Extract the [x, y] coordinate from the center of the cell holding the provided text.  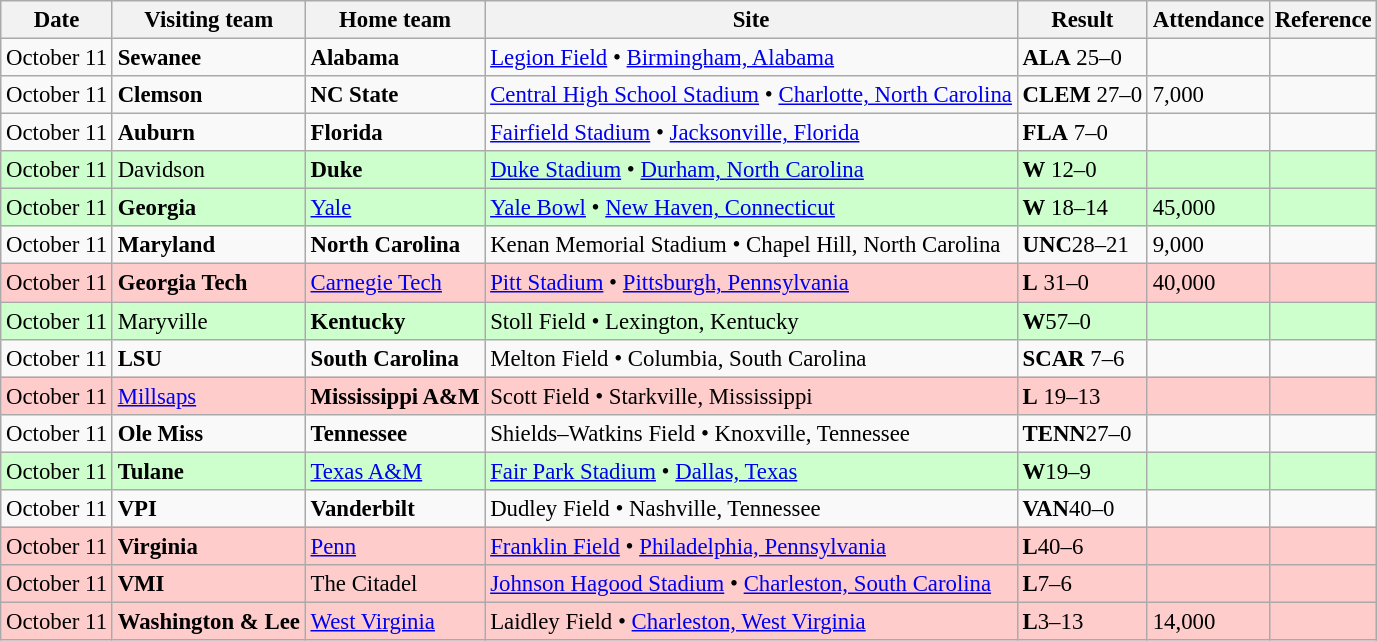
Tennessee [395, 433]
Clemson [208, 95]
L7–6 [1082, 584]
L3–13 [1082, 621]
40,000 [1208, 283]
Johnson Hagood Stadium • Charleston, South Carolina [751, 584]
Tulane [208, 471]
Duke Stadium • Durham, North Carolina [751, 170]
VMI [208, 584]
Central High School Stadium • Charlotte, North Carolina [751, 95]
Pitt Stadium • Pittsburgh, Pennsylvania [751, 283]
Washington & Lee [208, 621]
14,000 [1208, 621]
Duke [395, 170]
Millsaps [208, 396]
UNC28–21 [1082, 245]
W57–0 [1082, 321]
45,000 [1208, 208]
Result [1082, 20]
Scott Field • Starkville, Mississippi [751, 396]
Carnegie Tech [395, 283]
Yale Bowl • New Haven, Connecticut [751, 208]
Laidley Field • Charleston, West Virginia [751, 621]
LSU [208, 358]
Texas A&M [395, 471]
TENN27–0 [1082, 433]
Mississippi A&M [395, 396]
VAN40–0 [1082, 509]
W 18–14 [1082, 208]
Shields–Watkins Field • Knoxville, Tennessee [751, 433]
Davidson [208, 170]
Kentucky [395, 321]
ALA 25–0 [1082, 58]
Dudley Field • Nashville, Tennessee [751, 509]
9,000 [1208, 245]
Site [751, 20]
Kenan Memorial Stadium • Chapel Hill, North Carolina [751, 245]
L 31–0 [1082, 283]
Maryville [208, 321]
Yale [395, 208]
Melton Field • Columbia, South Carolina [751, 358]
SCAR 7–6 [1082, 358]
Penn [395, 546]
W 12–0 [1082, 170]
Date [57, 20]
South Carolina [395, 358]
Ole Miss [208, 433]
NC State [395, 95]
Stoll Field • Lexington, Kentucky [751, 321]
West Virginia [395, 621]
7,000 [1208, 95]
L 19–13 [1082, 396]
FLA 7–0 [1082, 133]
CLEM 27–0 [1082, 95]
Vanderbilt [395, 509]
Alabama [395, 58]
Franklin Field • Philadelphia, Pennsylvania [751, 546]
The Citadel [395, 584]
Visiting team [208, 20]
Legion Field • Birmingham, Alabama [751, 58]
Georgia Tech [208, 283]
Auburn [208, 133]
Virginia [208, 546]
VPI [208, 509]
North Carolina [395, 245]
L40–6 [1082, 546]
Maryland [208, 245]
Fairfield Stadium • Jacksonville, Florida [751, 133]
Attendance [1208, 20]
Florida [395, 133]
Reference [1323, 20]
Georgia [208, 208]
Fair Park Stadium • Dallas, Texas [751, 471]
W19–9 [1082, 471]
Sewanee [208, 58]
Home team [395, 20]
